Return the (x, y) coordinate for the center point of the cell that contains the specified text.  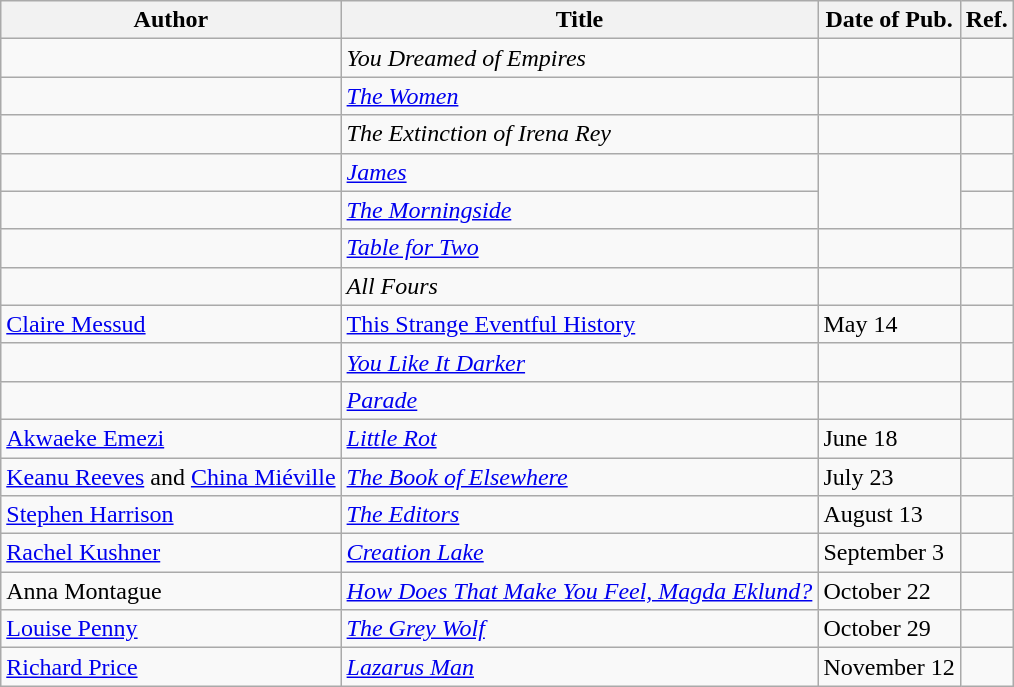
Richard Price (171, 667)
Anna Montague (171, 591)
October 29 (889, 629)
Akwaeke Emezi (171, 438)
The Women (580, 96)
Table for Two (580, 248)
Little Rot (580, 438)
Title (580, 20)
The Morningside (580, 210)
You Dreamed of Empires (580, 58)
Claire Messud (171, 324)
The Grey Wolf (580, 629)
Lazarus Man (580, 667)
Parade (580, 400)
This Strange Eventful History (580, 324)
James (580, 172)
Louise Penny (171, 629)
August 13 (889, 515)
October 22 (889, 591)
September 3 (889, 553)
Creation Lake (580, 553)
Ref. (986, 20)
July 23 (889, 477)
May 14 (889, 324)
You Like It Darker (580, 362)
How Does That Make You Feel, Magda Eklund? (580, 591)
November 12 (889, 667)
June 18 (889, 438)
The Extinction of Irena Rey (580, 134)
The Book of Elsewhere (580, 477)
Keanu Reeves and China Miéville (171, 477)
Stephen Harrison (171, 515)
Date of Pub. (889, 20)
Author (171, 20)
The Editors (580, 515)
Rachel Kushner (171, 553)
All Fours (580, 286)
